Output the [X, Y] coordinate of the center of the cell containing the given text.  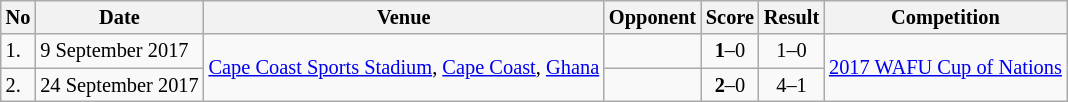
2. [18, 85]
Cape Coast Sports Stadium, Cape Coast, Ghana [404, 68]
4–1 [792, 85]
Competition [946, 17]
24 September 2017 [119, 85]
Venue [404, 17]
1. [18, 51]
Opponent [652, 17]
9 September 2017 [119, 51]
Result [792, 17]
Score [730, 17]
Date [119, 17]
2–0 [730, 85]
No [18, 17]
2017 WAFU Cup of Nations [946, 68]
